Pinpoint the cell where the given text exists, returning its (x, y) midpoint coordinate. 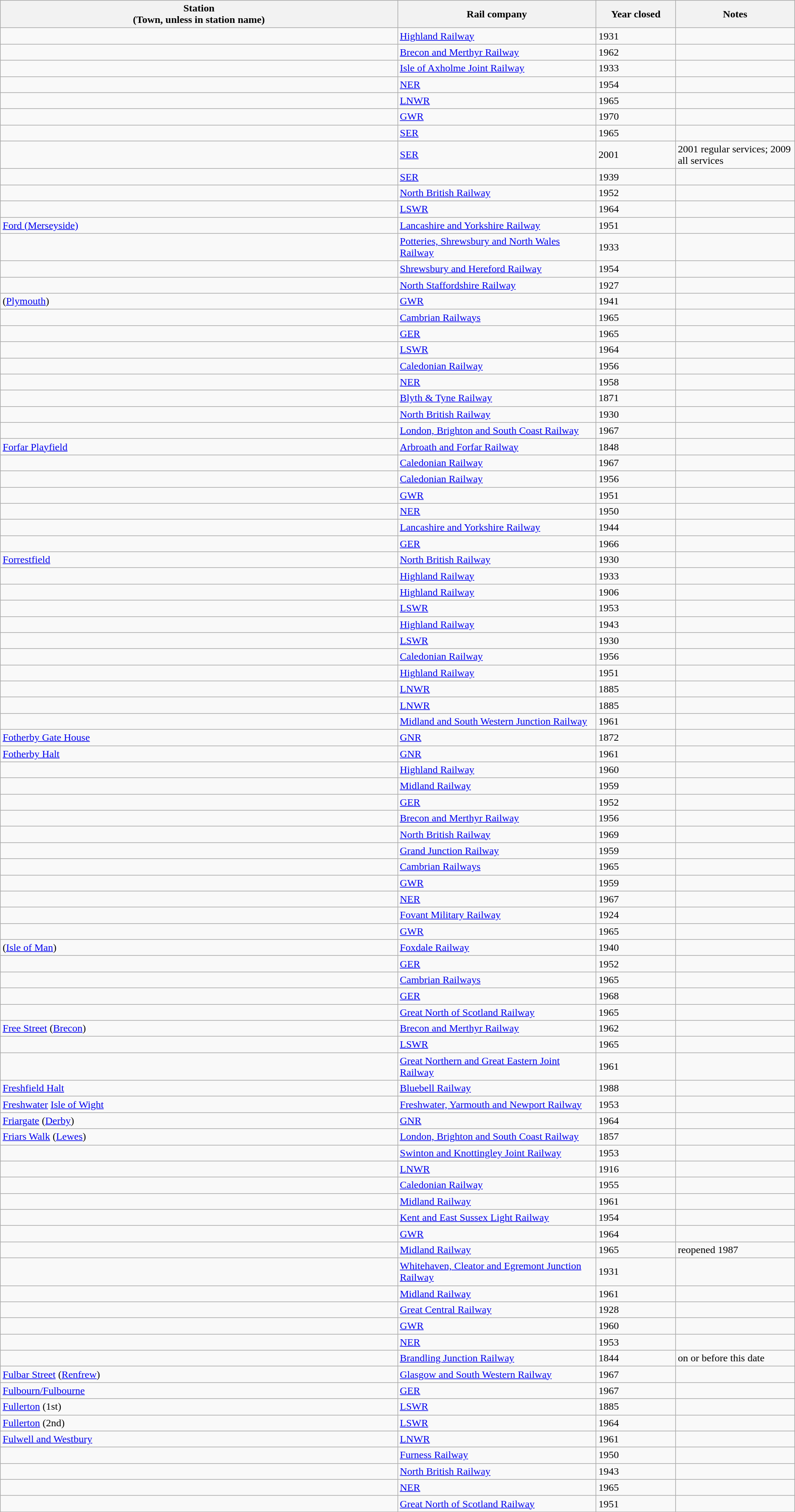
(Isle of Man) (199, 947)
Kent and East Sussex Light Railway (497, 1217)
1928 (636, 1310)
1916 (636, 1169)
Grand Junction Railway (497, 851)
Ford (Merseyside) (199, 225)
Fovant Military Railway (497, 915)
on or before this date (736, 1358)
2001 (636, 155)
1927 (636, 285)
Glasgow and South Western Railway (497, 1374)
1944 (636, 528)
Friargate (Derby) (199, 1121)
Year closed (636, 14)
1871 (636, 398)
Station(Town, unless in station name) (199, 14)
Shrewsbury and Hereford Railway (497, 269)
Whitehaven, Cleator and Egremont Junction Railway (497, 1272)
Fullerton (2nd) (199, 1423)
Forfar Playfield (199, 447)
1969 (636, 835)
Fotherby Gate House (199, 737)
(Plymouth) (199, 301)
Arbroath and Forfar Railway (497, 447)
Great Northern and Great Eastern Joint Railway (497, 1066)
Rail company (497, 14)
Swinton and Knottingley Joint Railway (497, 1153)
1848 (636, 447)
Bluebell Railway (497, 1088)
Fulbar Street (Renfrew) (199, 1374)
1872 (636, 737)
Great Central Railway (497, 1310)
Fulbourn/Fulbourne (199, 1391)
Midland and South Western Junction Railway (497, 721)
1906 (636, 592)
Blyth & Tyne Railway (497, 398)
Freshwater, Yarmouth and Newport Railway (497, 1104)
Friars Walk (Lewes) (199, 1137)
1939 (636, 177)
2001 regular services; 2009 all services (736, 155)
Forrestfield (199, 560)
1940 (636, 947)
1941 (636, 301)
1955 (636, 1185)
North Staffordshire Railway (497, 285)
1970 (636, 117)
Foxdale Railway (497, 947)
Freshfield Halt (199, 1088)
Potteries, Shrewsbury and North Wales Railway (497, 247)
1924 (636, 915)
1857 (636, 1137)
reopened 1987 (736, 1250)
Free Street (Brecon) (199, 1029)
Isle of Axholme Joint Railway (497, 68)
Furness Railway (497, 1455)
1844 (636, 1358)
Fullerton (1st) (199, 1407)
Freshwater Isle of Wight (199, 1104)
1966 (636, 544)
1968 (636, 996)
Brandling Junction Railway (497, 1358)
Fulwell and Westbury (199, 1439)
Fotherby Halt (199, 753)
1958 (636, 382)
Notes (736, 14)
1988 (636, 1088)
